Return [X, Y] of the center of cell containing provided text 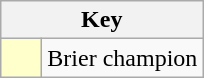
Key [102, 20]
Brier champion [122, 58]
